Find where the given text appears and provide that cell's center as (x, y) coordinate. 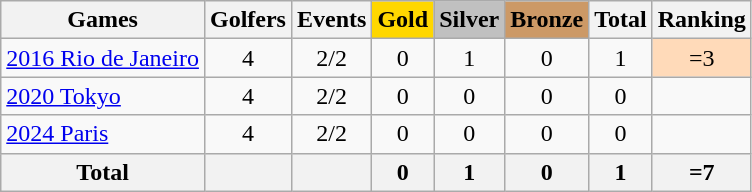
Gold (403, 20)
2024 Paris (103, 134)
2016 Rio de Janeiro (103, 58)
Golfers (248, 20)
Ranking (702, 20)
Events (331, 20)
=7 (702, 172)
Bronze (547, 20)
=3 (702, 58)
Silver (470, 20)
Games (103, 20)
2020 Tokyo (103, 96)
